Find where the given text appears and provide that cell's center as [x, y] coordinate. 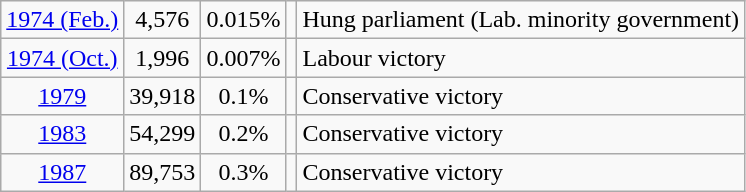
0.2% [244, 134]
4,576 [162, 20]
0.3% [244, 172]
39,918 [162, 96]
0.015% [244, 20]
1979 [62, 96]
1987 [62, 172]
1983 [62, 134]
54,299 [162, 134]
Labour victory [521, 58]
0.007% [244, 58]
1974 (Oct.) [62, 58]
Hung parliament (Lab. minority government) [521, 20]
1974 (Feb.) [62, 20]
0.1% [244, 96]
89,753 [162, 172]
1,996 [162, 58]
